From the cell containing the given text, extract its center point as (x, y) coordinate. 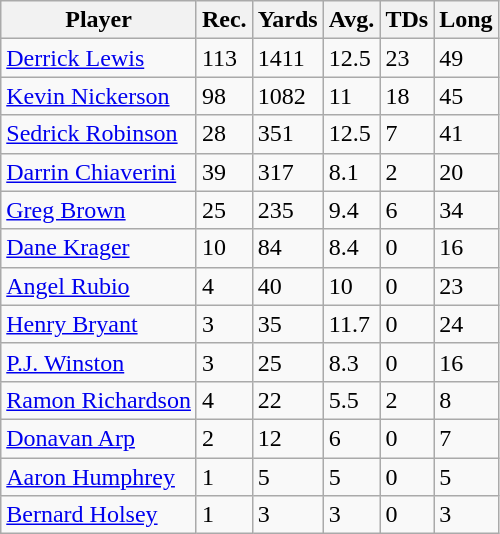
113 (224, 58)
Sedrick Robinson (99, 134)
11 (352, 96)
22 (288, 400)
45 (466, 96)
235 (288, 210)
34 (466, 210)
18 (407, 96)
Derrick Lewis (99, 58)
1082 (288, 96)
35 (288, 324)
Avg. (352, 20)
Angel Rubio (99, 286)
98 (224, 96)
8.3 (352, 362)
11.7 (352, 324)
24 (466, 324)
41 (466, 134)
P.J. Winston (99, 362)
5.5 (352, 400)
Player (99, 20)
49 (466, 58)
Rec. (224, 20)
Yards (288, 20)
Henry Bryant (99, 324)
Bernard Holsey (99, 515)
28 (224, 134)
8.1 (352, 172)
9.4 (352, 210)
TDs (407, 20)
Darrin Chiaverini (99, 172)
40 (288, 286)
317 (288, 172)
84 (288, 248)
8.4 (352, 248)
Greg Brown (99, 210)
39 (224, 172)
Dane Krager (99, 248)
8 (466, 400)
Ramon Richardson (99, 400)
Kevin Nickerson (99, 96)
20 (466, 172)
Donavan Arp (99, 438)
Long (466, 20)
1411 (288, 58)
351 (288, 134)
Aaron Humphrey (99, 477)
12 (288, 438)
